Provide the [X, Y] coordinate of the cell's center where the given text is located.  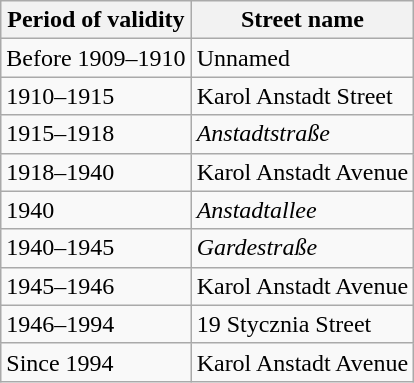
Since 1994 [96, 362]
1945–1946 [96, 286]
1940–1945 [96, 248]
1915–1918 [96, 134]
1940 [96, 210]
Street name [302, 20]
Anstadtallee [302, 210]
Unnamed [302, 58]
1946–1994 [96, 324]
Anstadtstraße [302, 134]
Period of validity [96, 20]
Gardestraße [302, 248]
Karol Anstadt Street [302, 96]
Before 1909–1910 [96, 58]
19 Stycznia Street [302, 324]
1910–1915 [96, 96]
1918–1940 [96, 172]
